Determine the [X, Y] coordinate at the center of the cell enclosing the given text.  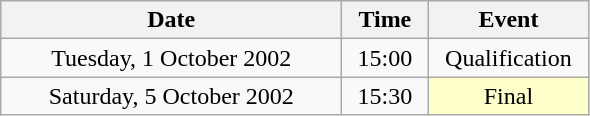
Saturday, 5 October 2002 [172, 96]
Date [172, 20]
Final [508, 96]
Tuesday, 1 October 2002 [172, 58]
15:30 [385, 96]
15:00 [385, 58]
Time [385, 20]
Event [508, 20]
Qualification [508, 58]
